Output the (X, Y) coordinate of the center of the cell containing the given text.  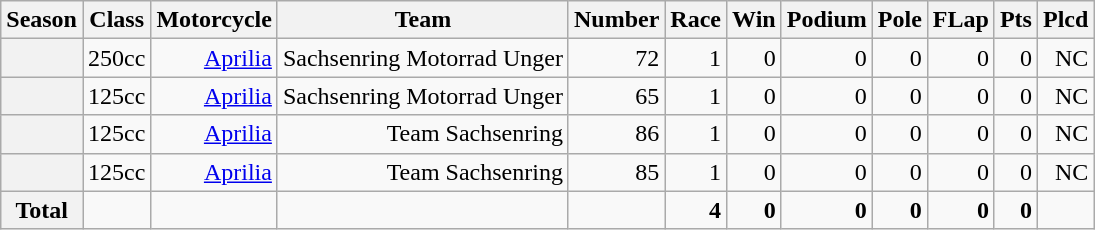
Race (696, 20)
Season (42, 20)
Pole (900, 20)
Number (616, 20)
Pts (1016, 20)
Team (422, 20)
Total (42, 210)
FLap (960, 20)
86 (616, 134)
Class (116, 20)
72 (616, 58)
Win (754, 20)
250cc (116, 58)
Motorcycle (214, 20)
Plcd (1065, 20)
Podium (826, 20)
85 (616, 172)
65 (616, 96)
4 (696, 210)
